Extract the [X, Y] coordinate from the center of the cell holding the provided text.  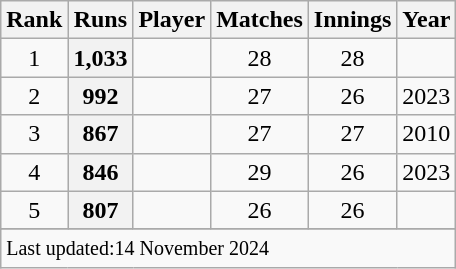
846 [100, 172]
4 [34, 172]
2010 [426, 134]
1 [34, 58]
Player [172, 20]
992 [100, 96]
Innings [352, 20]
29 [260, 172]
5 [34, 210]
807 [100, 210]
Runs [100, 20]
2 [34, 96]
Last updated:14 November 2024 [228, 248]
3 [34, 134]
Year [426, 20]
Matches [260, 20]
Rank [34, 20]
1,033 [100, 58]
867 [100, 134]
